Return the (x, y) coordinate for the center point of the cell that contains the specified text.  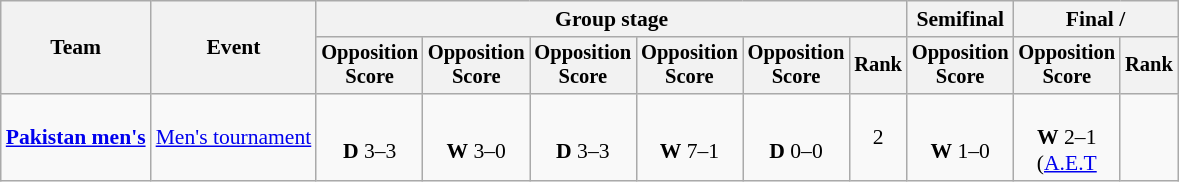
D 0–0 (796, 138)
Men's tournament (234, 138)
2 (878, 138)
Semifinal (960, 19)
W 3–0 (476, 138)
Event (234, 48)
W 2–1(A.E.T (1066, 138)
Pakistan men's (76, 138)
W 1–0 (960, 138)
Team (76, 48)
Group stage (612, 19)
Final / (1095, 19)
W 7–1 (690, 138)
